From the cell containing the given text, extract its center point as [x, y] coordinate. 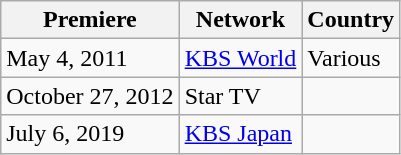
May 4, 2011 [90, 58]
Star TV [240, 96]
Various [351, 58]
Premiere [90, 20]
KBS Japan [240, 134]
July 6, 2019 [90, 134]
Country [351, 20]
Network [240, 20]
KBS World [240, 58]
October 27, 2012 [90, 96]
